Provide the (x, y) coordinate of the cell's center where the given text is located.  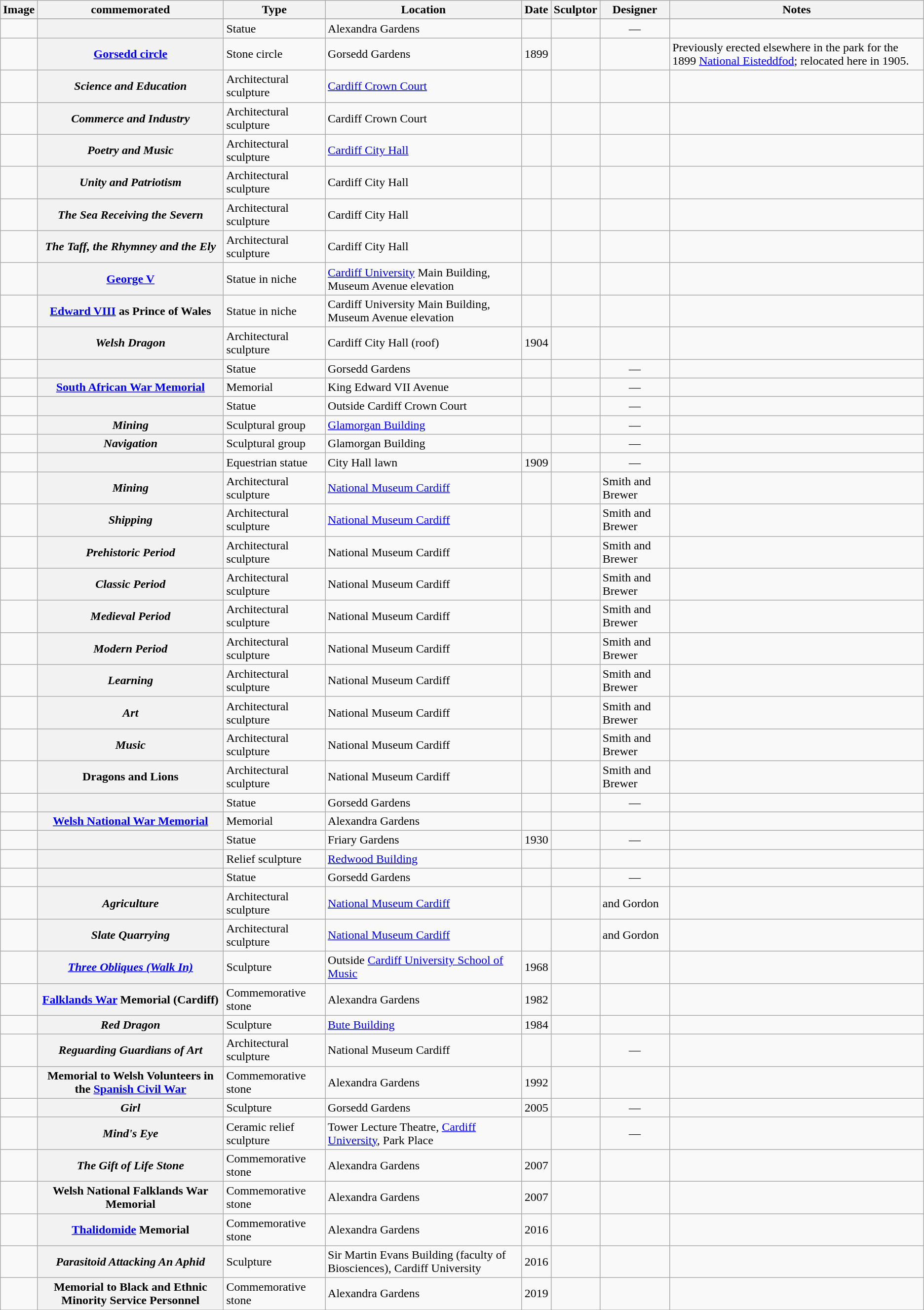
Agriculture (130, 903)
Image (19, 10)
City Hall lawn (423, 462)
King Edward VII Avenue (423, 387)
1992 (536, 1082)
Stone circle (274, 54)
Thalidomide Memorial (130, 1229)
Science and Education (130, 86)
Shipping (130, 520)
Ceramic relief sculpture (274, 1133)
Modern Period (130, 649)
commemorated (130, 10)
1904 (536, 343)
1909 (536, 462)
Redwood Building (423, 859)
Type (274, 10)
Outside Cardiff University School of Music (423, 967)
Welsh National Falklands War Memorial (130, 1197)
Poetry and Music (130, 150)
Designer (635, 10)
Memorial to Black and Ethnic Minority Service Personnel (130, 1294)
2019 (536, 1294)
1930 (536, 840)
Welsh Dragon (130, 343)
Art (130, 713)
Notes (797, 10)
Date (536, 10)
Outside Cardiff Crown Court (423, 406)
Cardiff City Hall (roof) (423, 343)
1984 (536, 1025)
Tower Lecture Theatre, Cardiff University, Park Place (423, 1133)
1982 (536, 999)
The Gift of Life Stone (130, 1165)
Friary Gardens (423, 840)
Equestrian statue (274, 462)
Music (130, 744)
Welsh National War Memorial (130, 821)
Learning (130, 680)
Parasitoid Attacking An Aphid (130, 1262)
Three Obliques (Walk In) (130, 967)
Reguarding Guardians of Art (130, 1050)
Commerce and Industry (130, 118)
Sculptor (576, 10)
Classic Period (130, 584)
Location (423, 10)
Memorial to Welsh Volunteers in the Spanish Civil War (130, 1082)
Slate Quarrying (130, 935)
Red Dragon (130, 1025)
Sir Martin Evans Building (faculty of Biosciences), Cardiff University (423, 1262)
The Sea Receiving the Severn (130, 214)
Edward VIII as Prince of Wales (130, 311)
Prehistoric Period (130, 552)
1899 (536, 54)
South African War Memorial (130, 387)
George V (130, 278)
The Taff, the Rhymney and the Ely (130, 247)
Unity and Patriotism (130, 183)
Girl (130, 1108)
Navigation (130, 444)
Bute Building (423, 1025)
Gorsedd circle (130, 54)
Previously erected elsewhere in the park for the 1899 National Eisteddfod; relocated here in 1905. (797, 54)
Dragons and Lions (130, 777)
Medieval Period (130, 616)
Falklands War Memorial (Cardiff) (130, 999)
Mind's Eye (130, 1133)
1968 (536, 967)
2005 (536, 1108)
Relief sculpture (274, 859)
